Detect which cell encompasses the target text, then output its (x, y) center coordinate. 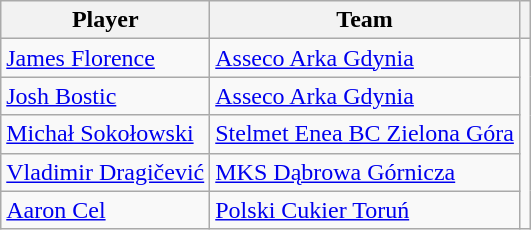
Polski Cukier Toruń (365, 210)
James Florence (106, 58)
Aaron Cel (106, 210)
Josh Bostic (106, 96)
Team (365, 20)
Michał Sokołowski (106, 134)
Player (106, 20)
Stelmet Enea BC Zielona Góra (365, 134)
Vladimir Dragičević (106, 172)
MKS Dąbrowa Górnicza (365, 172)
